Detect which cell encompasses the target text, then output its [X, Y] center coordinate. 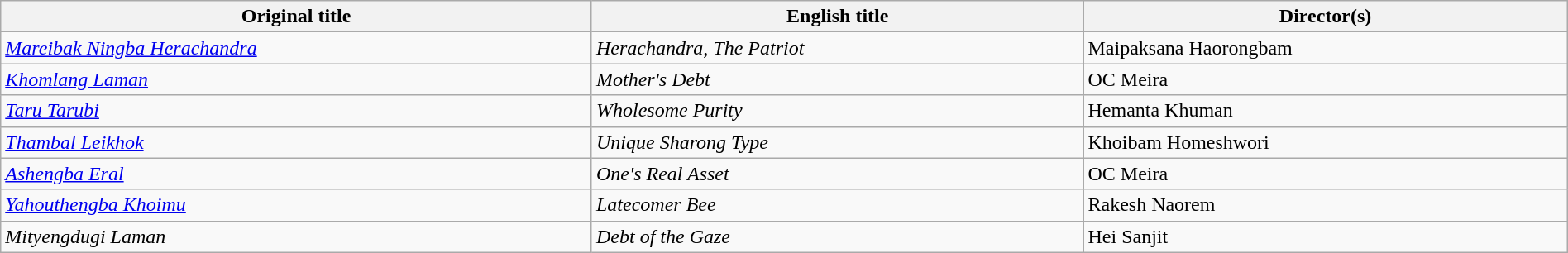
Mareibak Ningba Herachandra [296, 48]
Latecomer Bee [837, 205]
Hemanta Khuman [1325, 111]
One's Real Asset [837, 174]
Mityengdugi Laman [296, 236]
Maipaksana Haorongbam [1325, 48]
Khoibam Homeshwori [1325, 142]
English title [837, 17]
Yahouthengba Khoimu [296, 205]
Rakesh Naorem [1325, 205]
Hei Sanjit [1325, 236]
Herachandra, The Patriot [837, 48]
Taru Tarubi [296, 111]
Debt of the Gaze [837, 236]
Unique Sharong Type [837, 142]
Thambal Leikhok [296, 142]
Wholesome Purity [837, 111]
Ashengba Eral [296, 174]
Director(s) [1325, 17]
Original title [296, 17]
Khomlang Laman [296, 79]
Mother's Debt [837, 79]
